Return the [X, Y] coordinate for the center point of the cell that contains the specified text.  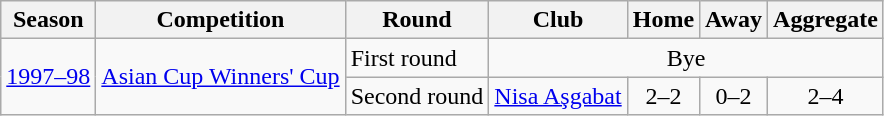
First round [417, 58]
Away [734, 20]
Aggregate [826, 20]
Competition [220, 20]
0–2 [734, 96]
Club [558, 20]
Asian Cup Winners' Cup [220, 77]
Second round [417, 96]
2–2 [663, 96]
1997–98 [48, 77]
Bye [686, 58]
2–4 [826, 96]
Round [417, 20]
Home [663, 20]
Nisa Aşgabat [558, 96]
Season [48, 20]
